Locate the cell with the specified text and output its [X, Y] center coordinate. 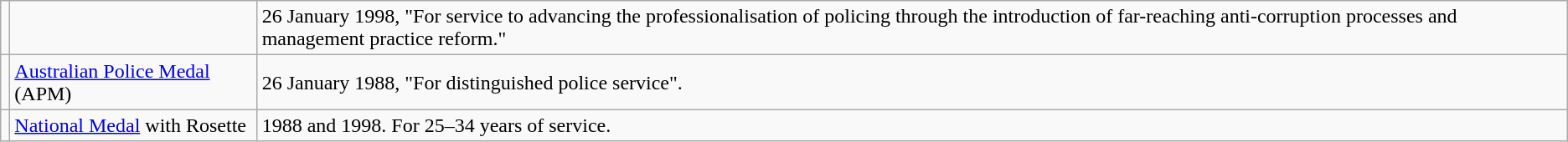
Australian Police Medal (APM) [134, 82]
National Medal with Rosette [134, 125]
1988 and 1998. For 25–34 years of service. [912, 125]
26 January 1988, "For distinguished police service". [912, 82]
